Return [x, y] of the center of cell containing provided text 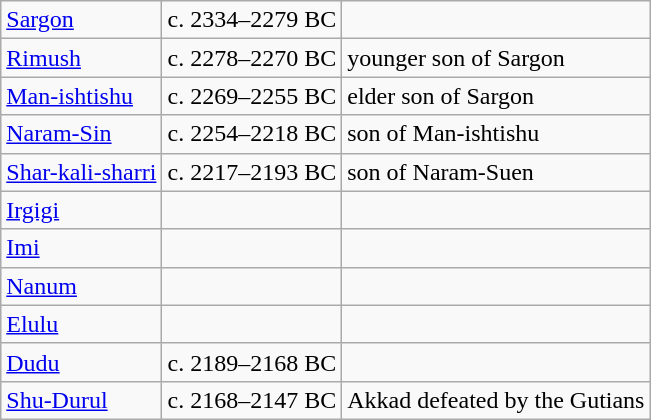
c. 2278–2270 BC [252, 58]
Sargon [82, 20]
Irgigi [82, 210]
son of Man-ishtishu [496, 134]
Nanum [82, 286]
c. 2334–2279 BC [252, 20]
c. 2269–2255 BC [252, 96]
Rimush [82, 58]
Dudu [82, 362]
c. 2189–2168 BC [252, 362]
elder son of Sargon [496, 96]
Elulu [82, 324]
younger son of Sargon [496, 58]
c. 2168–2147 BC [252, 400]
Imi [82, 248]
c. 2217–2193 BC [252, 172]
son of Naram-Suen [496, 172]
Naram-Sin [82, 134]
c. 2254–2218 BC [252, 134]
Shar-kali-sharri [82, 172]
Shu-Durul [82, 400]
Akkad defeated by the Gutians [496, 400]
Man-ishtishu [82, 96]
